Scan for the cell matching the given text and deliver its (x, y) coordinate at center. 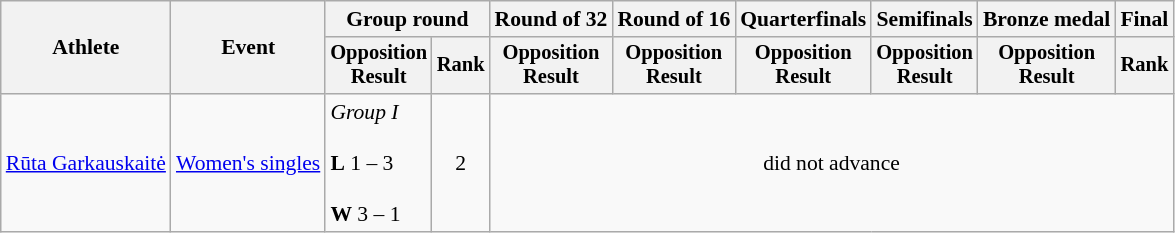
did not advance (831, 163)
Group round (407, 19)
Athlete (86, 48)
Rūta Garkauskaitė (86, 163)
Group IL 1 – 3W 3 – 1 (378, 163)
Women's singles (248, 163)
2 (461, 163)
Round of 16 (674, 19)
Round of 32 (550, 19)
Quarterfinals (803, 19)
Semifinals (924, 19)
Final (1144, 19)
Bronze medal (1046, 19)
Event (248, 48)
